For the text-containing cell, return its midpoint in (X, Y) coordinate format. 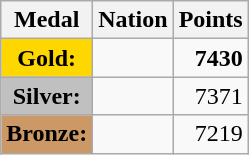
7430 (210, 58)
Gold: (47, 58)
7219 (210, 134)
Silver: (47, 96)
7371 (210, 96)
Points (210, 20)
Medal (47, 20)
Bronze: (47, 134)
Nation (133, 20)
